For the text-containing cell, return its midpoint in [x, y] coordinate format. 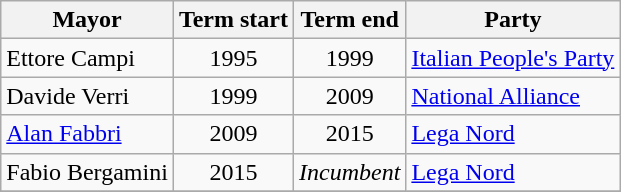
Italian People's Party [513, 58]
Ettore Campi [88, 58]
Term end [350, 20]
1995 [233, 58]
Incumbent [350, 172]
Party [513, 20]
Mayor [88, 20]
Term start [233, 20]
National Alliance [513, 96]
Alan Fabbri [88, 134]
Fabio Bergamini [88, 172]
Davide Verri [88, 96]
